Locate the cell with the specified text and output its [x, y] center coordinate. 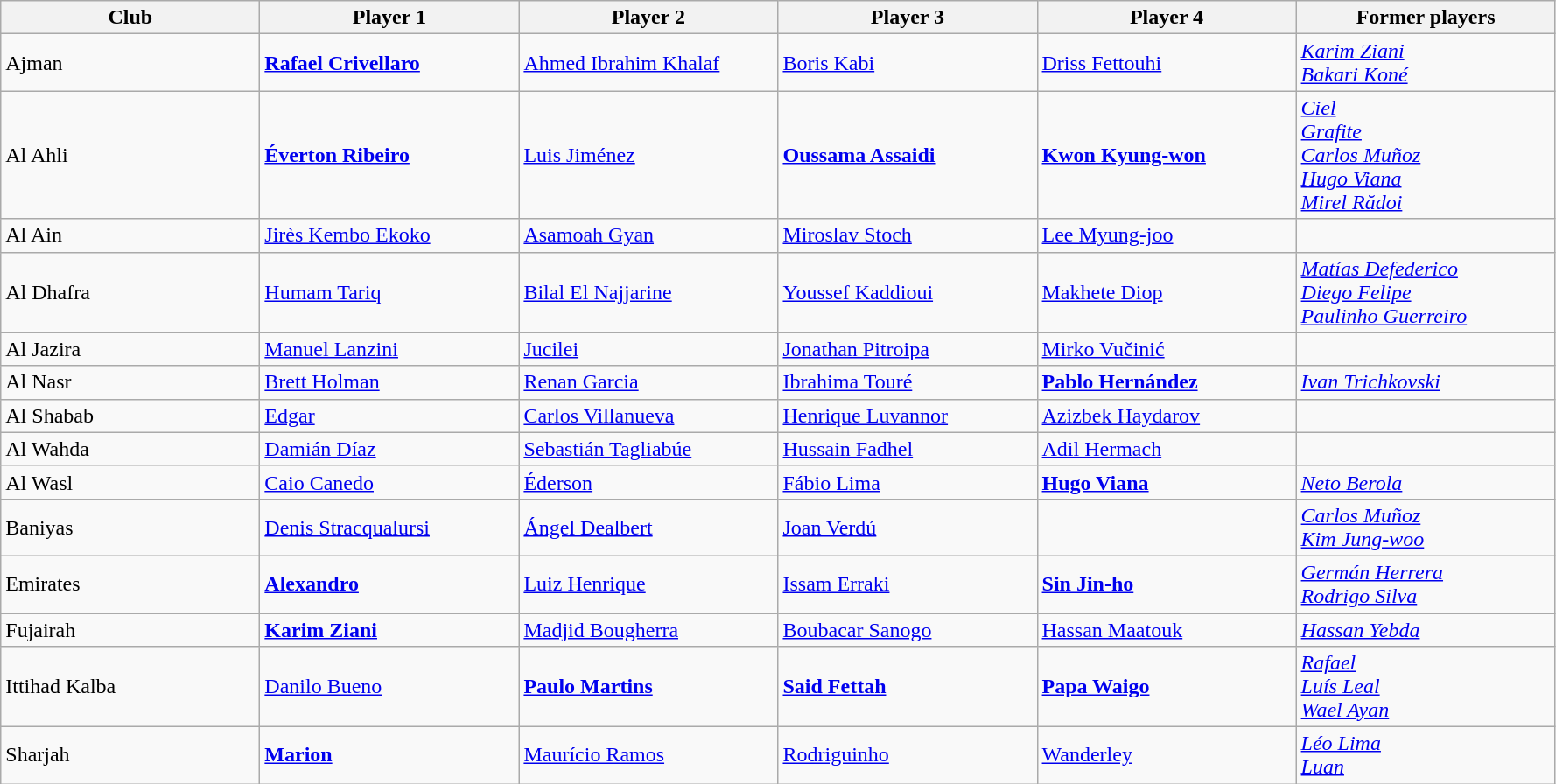
Al Shabab [130, 416]
Boubacar Sanogo [908, 629]
Al Dhafra [130, 292]
Papa Waigo [1167, 687]
Azizbek Haydarov [1167, 416]
Danilo Bueno [389, 687]
Al Ahli [130, 155]
Sin Jin-ho [1167, 584]
Hugo Viana [1167, 482]
Jucilei [648, 349]
Humam Tariq [389, 292]
Former players [1426, 17]
Léo Lima Luan [1426, 756]
Karim Ziani [389, 629]
Rafael Luís Leal Wael Ayan [1426, 687]
Emirates [130, 584]
Boris Kabi [908, 63]
Rodriguinho [908, 756]
Kwon Kyung-won [1167, 155]
Youssef Kaddioui [908, 292]
Maurício Ramos [648, 756]
Driss Fettouhi [1167, 63]
Lee Myung-joo [1167, 235]
Denis Stracqualursi [389, 527]
Renan Garcia [648, 382]
Al Jazira [130, 349]
Fujairah [130, 629]
Éderson [648, 482]
Manuel Lanzini [389, 349]
Marion [389, 756]
Wanderley [1167, 756]
Matías Defederico Diego Felipe Paulinho Guerreiro [1426, 292]
Luiz Henrique [648, 584]
Al Nasr [130, 382]
Brett Holman [389, 382]
Carlos Villanueva [648, 416]
Hassan Maatouk [1167, 629]
Player 1 [389, 17]
Miroslav Stoch [908, 235]
Ittihad Kalba [130, 687]
Karim Ziani Bakari Koné [1426, 63]
Damián Díaz [389, 449]
Al Ain [130, 235]
Ahmed Ibrahim Khalaf [648, 63]
Sharjah [130, 756]
Ibrahima Touré [908, 382]
Neto Berola [1426, 482]
Paulo Martins [648, 687]
Hassan Yebda [1426, 629]
Edgar [389, 416]
Hussain Fadhel [908, 449]
Rafael Crivellaro [389, 63]
Ciel Grafite Carlos Muñoz Hugo Viana Mirel Rădoi [1426, 155]
Club [130, 17]
Al Wasl [130, 482]
Sebastián Tagliabúe [648, 449]
Éverton Ribeiro [389, 155]
Henrique Luvannor [908, 416]
Asamoah Gyan [648, 235]
Ajman [130, 63]
Ivan Trichkovski [1426, 382]
Germán Herrera Rodrigo Silva [1426, 584]
Pablo Hernández [1167, 382]
Jonathan Pitroipa [908, 349]
Issam Erraki [908, 584]
Player 2 [648, 17]
Luis Jiménez [648, 155]
Makhete Diop [1167, 292]
Carlos Muñoz Kim Jung-woo [1426, 527]
Mirko Vučinić [1167, 349]
Fábio Lima [908, 482]
Bilal El Najjarine [648, 292]
Player 4 [1167, 17]
Joan Verdú [908, 527]
Ángel Dealbert [648, 527]
Madjid Bougherra [648, 629]
Baniyas [130, 527]
Jirès Kembo Ekoko [389, 235]
Oussama Assaidi [908, 155]
Alexandro [389, 584]
Al Wahda [130, 449]
Caio Canedo [389, 482]
Adil Hermach [1167, 449]
Said Fettah [908, 687]
Player 3 [908, 17]
